Capture the cell that displays the provided text and extract its [X, Y] central coordinate. 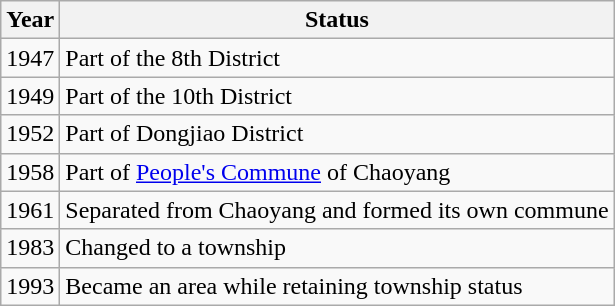
1983 [30, 248]
Part of Dongjiao District [337, 134]
1947 [30, 58]
Part of the 10th District [337, 96]
Status [337, 20]
1958 [30, 172]
Separated from Chaoyang and formed its own commune [337, 210]
Part of the 8th District [337, 58]
1993 [30, 286]
1949 [30, 96]
Became an area while retaining township status [337, 286]
1952 [30, 134]
Part of People's Commune of Chaoyang [337, 172]
Year [30, 20]
1961 [30, 210]
Changed to a township [337, 248]
